Locate the cell with the specified text and output its [x, y] center coordinate. 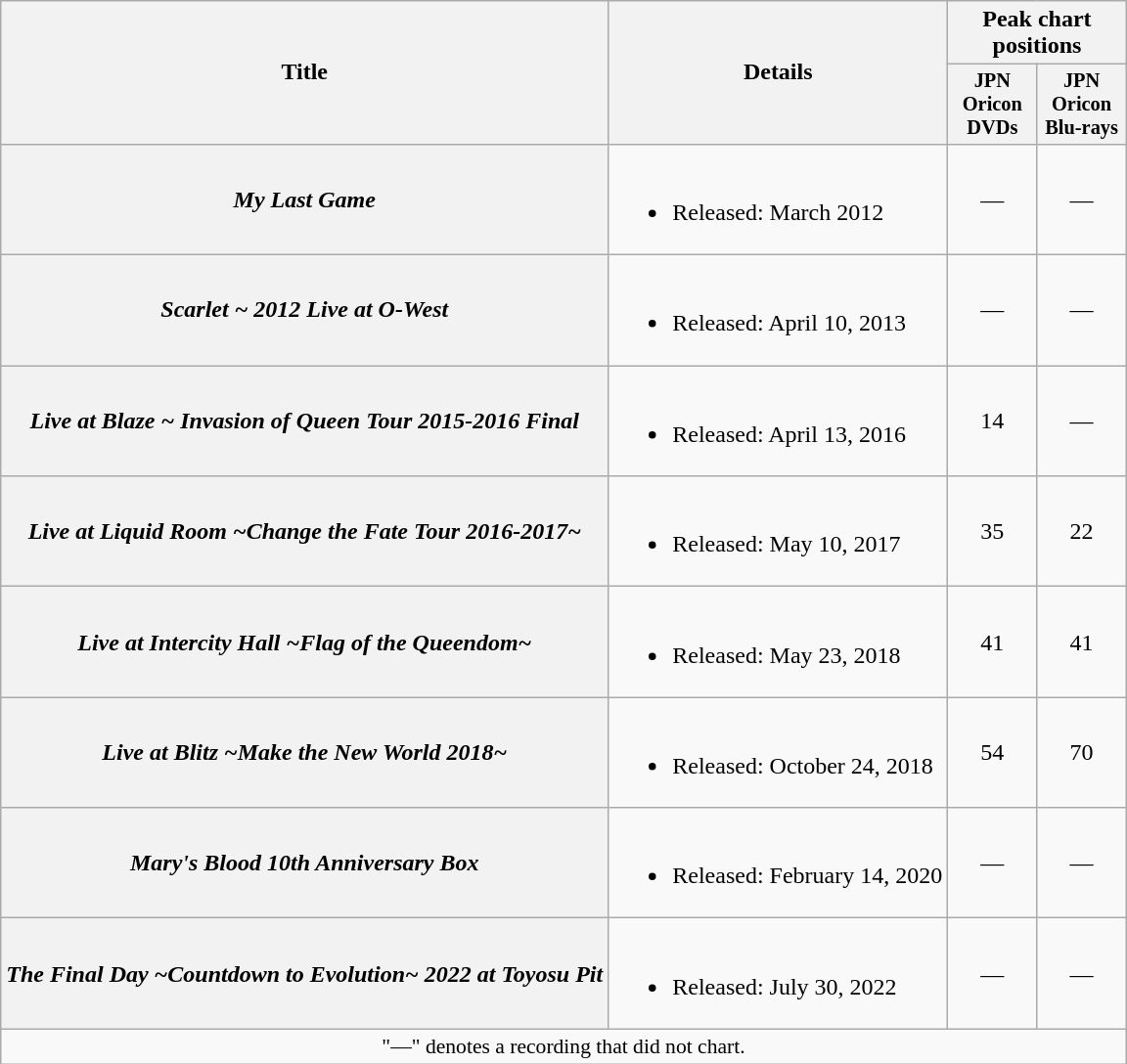
70 [1082, 753]
My Last Game [305, 199]
Released: October 24, 2018 [779, 753]
Released: May 10, 2017 [779, 532]
JPNOriconDVDs [992, 105]
Released: March 2012 [779, 199]
Released: May 23, 2018 [779, 642]
Released: February 14, 2020 [779, 863]
JPNOriconBlu-rays [1082, 105]
Live at Blitz ~Make the New World 2018~ [305, 753]
22 [1082, 532]
Details [779, 72]
Released: July 30, 2022 [779, 974]
Scarlet ~ 2012 Live at O-West [305, 311]
14 [992, 421]
The Final Day ~Countdown to Evolution~ 2022 at Toyosu Pit [305, 974]
Mary's Blood 10th Anniversary Box [305, 863]
Live at Blaze ~ Invasion of Queen Tour 2015-2016 Final [305, 421]
Released: April 10, 2013 [779, 311]
Peak chart positions [1037, 33]
"—" denotes a recording that did not chart. [563, 1046]
Released: April 13, 2016 [779, 421]
Live at Intercity Hall ~Flag of the Queendom~ [305, 642]
54 [992, 753]
Live at Liquid Room ~Change the Fate Tour 2016-2017~ [305, 532]
35 [992, 532]
Title [305, 72]
